Detect which cell encompasses the target text, then output its [X, Y] center coordinate. 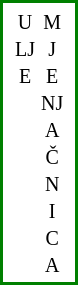
MJENJAČNICA [52, 142]
ULJE [26, 142]
